Capture the cell that displays the provided text and extract its [X, Y] central coordinate. 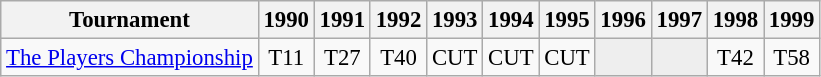
T11 [286, 58]
Tournament [130, 20]
T42 [735, 58]
1992 [398, 20]
1994 [511, 20]
1995 [567, 20]
1997 [679, 20]
1990 [286, 20]
The Players Championship [130, 58]
T40 [398, 58]
1991 [342, 20]
T27 [342, 58]
1993 [455, 20]
1996 [623, 20]
T58 [792, 58]
1998 [735, 20]
1999 [792, 20]
